From the cell containing the given text, extract its center point as (X, Y) coordinate. 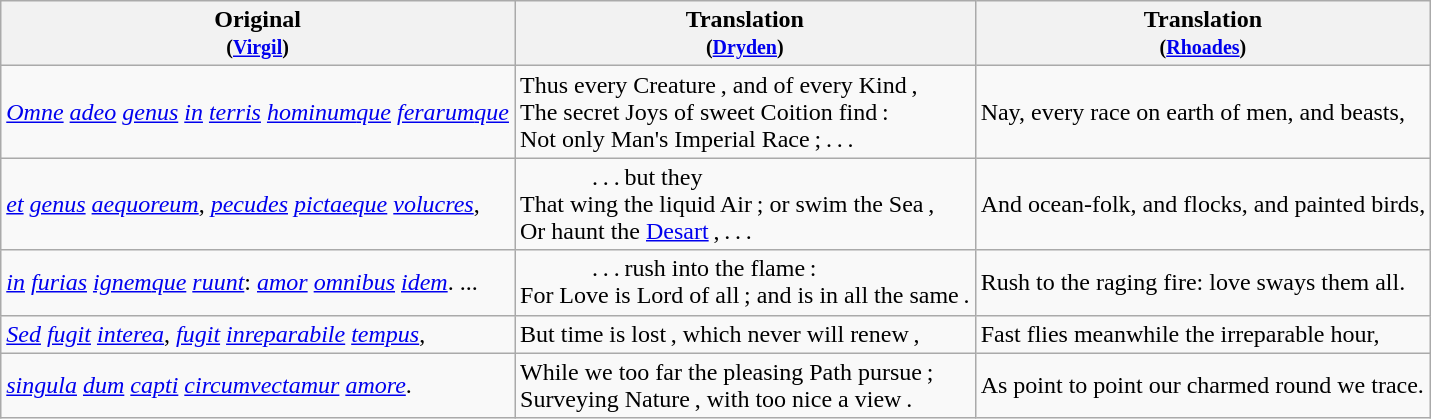
singula dum capti circumvectamur amore. (258, 386)
in furias ignemque ruunt: amor omnibus idem. ... (258, 282)
Omne adeo genus in terris hominumque ferarumque (258, 112)
. . . but theyThat wing the liquid Air ; or swim the Sea ,Or haunt the Desart , . . . (744, 204)
Original(Virgil) (258, 34)
But time is lost , which never will renew , (744, 334)
Nay, every race on earth of men, and beasts, (1203, 112)
Thus every Creature , and of every Kind ,The secret Joys of sweet Coition find :Not only Man's Imperial Race ; . . . (744, 112)
Sed fugit interea, fugit inreparabile tempus, (258, 334)
et genus aequoreum, pecudes pictaeque volucres, (258, 204)
Fast flies meanwhile the irreparable hour, (1203, 334)
Translation(Dryden) (744, 34)
And ocean-folk, and flocks, and painted birds, (1203, 204)
While we too far the pleasing Path pursue ;Surveying Nature , with too nice a view . (744, 386)
. . . rush into the flame :For Love is Lord of all ; and is in all the same . (744, 282)
As point to point our charmed round we trace. (1203, 386)
Translation(Rhoades) (1203, 34)
Rush to the raging fire: love sways them all. (1203, 282)
